Identify which cell holds the provided text, then report its [X, Y] central coordinate. 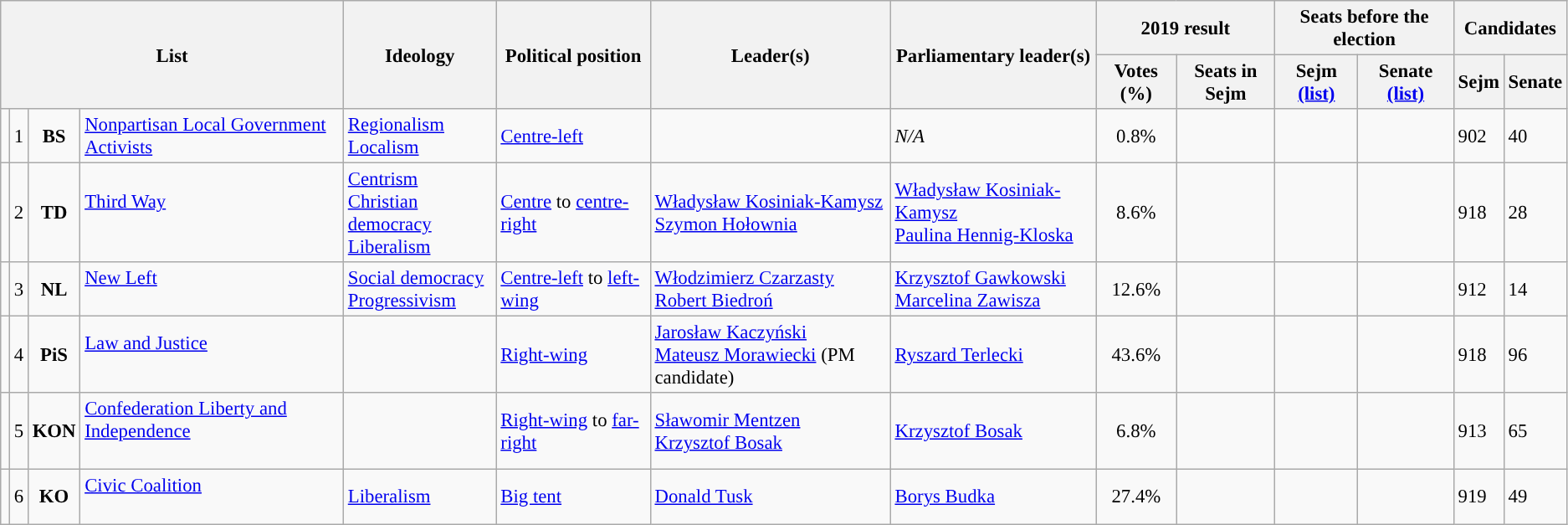
Candidates [1509, 28]
912 [1478, 290]
Votes (%) [1136, 82]
902 [1478, 136]
28 [1535, 213]
RegionalismLocalism [420, 136]
8.6% [1136, 213]
5 [18, 432]
43.6% [1136, 355]
BS [54, 136]
Ryszard Terlecki [993, 355]
919 [1478, 497]
Law and Justice [213, 355]
Senate [1535, 82]
Leader(s) [770, 55]
Ideology [420, 55]
NL [54, 290]
2019 result [1186, 28]
Donald Tusk [770, 497]
49 [1535, 497]
N/A [993, 136]
27.4% [1136, 497]
12.6% [1136, 290]
List [172, 55]
Political position [573, 55]
Liberalism [420, 497]
Right-wing to far-right [573, 432]
1 [18, 136]
KON [54, 432]
Third Way [213, 213]
96 [1535, 355]
New Left [213, 290]
913 [1478, 432]
14 [1535, 290]
3 [18, 290]
6.8% [1136, 432]
Sławomir MentzenKrzysztof Bosak [770, 432]
0.8% [1136, 136]
Centre to centre-right [573, 213]
65 [1535, 432]
Big tent [573, 497]
Seats before the election [1364, 28]
2 [18, 213]
Seats in Sejm [1226, 82]
Right-wing [573, 355]
Krzysztof Bosak [993, 432]
Confederation Liberty and Independence [213, 432]
Civic Coalition [213, 497]
40 [1535, 136]
Włodzimierz CzarzastyRobert Biedroń [770, 290]
Centre-left to left-wing [573, 290]
Władysław Kosiniak-KamyszPaulina Hennig-Kloska [993, 213]
Sejm (list) [1317, 82]
Social democracyProgressivism [420, 290]
Centre-left [573, 136]
4 [18, 355]
Jarosław KaczyńskiMateusz Morawiecki (PM candidate) [770, 355]
6 [18, 497]
Władysław Kosiniak-KamyszSzymon Hołownia [770, 213]
Nonpartisan Local Government Activists [213, 136]
Krzysztof GawkowskiMarcelina Zawisza [993, 290]
Senate (list) [1406, 82]
Sejm [1478, 82]
PiS [54, 355]
TD [54, 213]
Borys Budka [993, 497]
KO [54, 497]
CentrismChristian democracyLiberalism [420, 213]
Parliamentary leader(s) [993, 55]
